Search for the cell housing the specified text and yield its [X, Y] center coordinate. 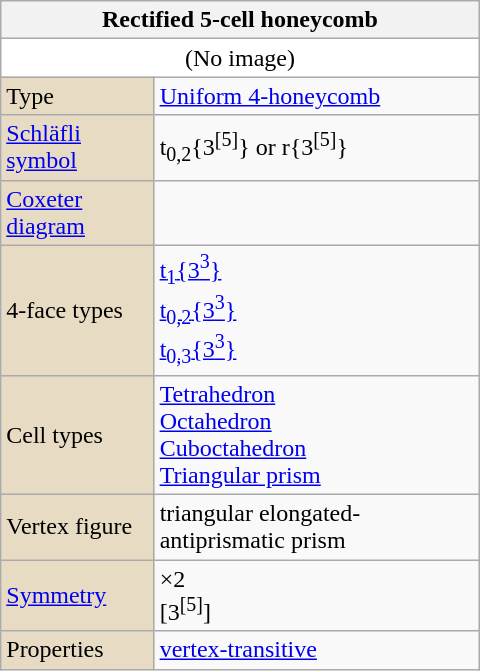
Cell types [78, 434]
(No image) [240, 58]
Uniform 4-honeycomb [316, 96]
t1{33} t0,2{33} t0,3{33} [316, 310]
Tetrahedron Octahedron Cuboctahedron Triangular prism [316, 434]
Symmetry [78, 596]
×2[3[5]] [316, 596]
Type [78, 96]
triangular elongated-antiprismatic prism [316, 528]
Properties [78, 650]
t0,2{3[5]} or r{3[5]} [316, 148]
Vertex figure [78, 528]
4-face types [78, 310]
Schläfli symbol [78, 148]
Rectified 5-cell honeycomb [240, 20]
vertex-transitive [316, 650]
Coxeter diagram [78, 212]
